Capture the cell that displays the provided text and extract its (x, y) central coordinate. 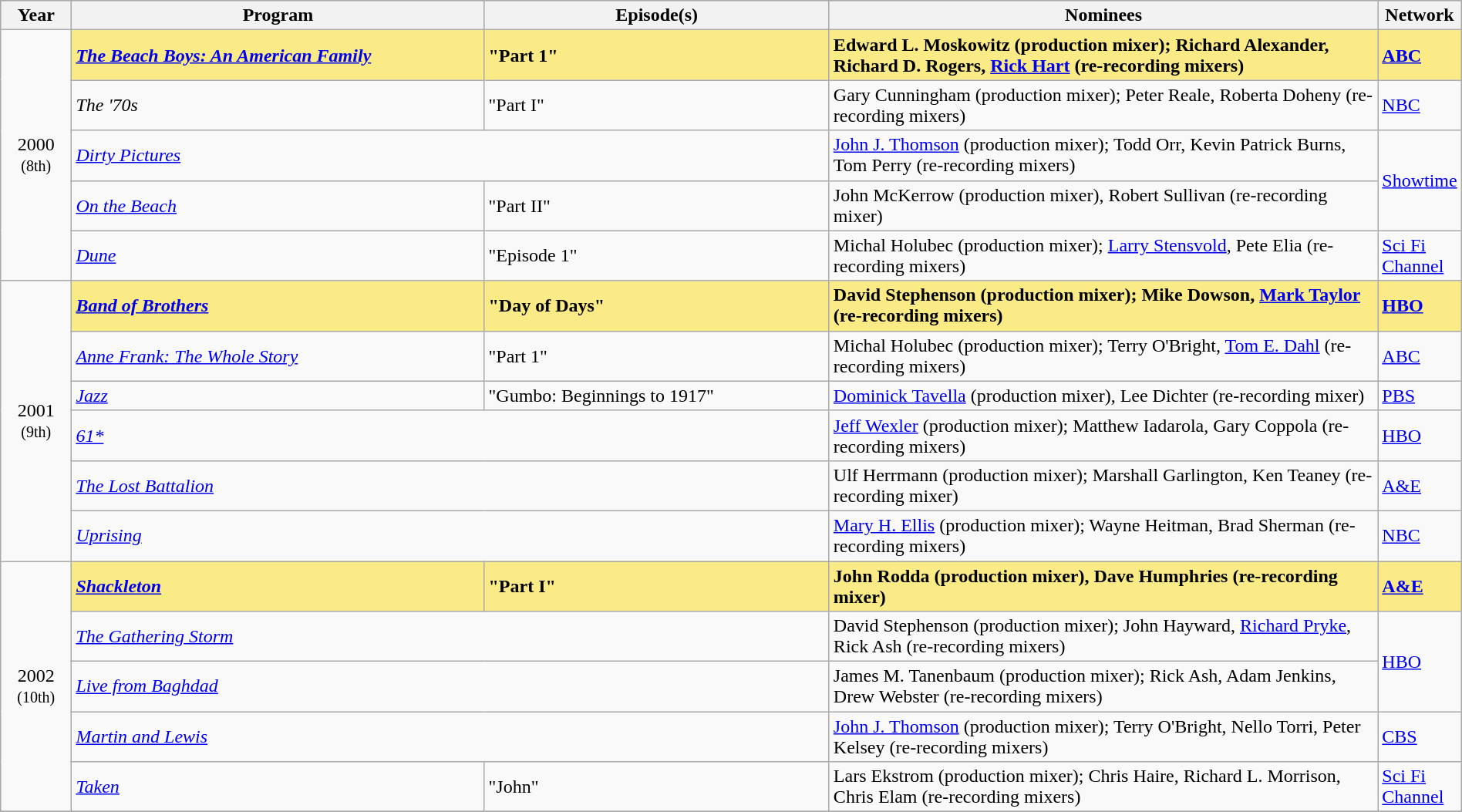
Dune (278, 256)
Edward L. Moskowitz (production mixer); Richard Alexander, Richard D. Rogers, Rick Hart (re-recording mixers) (1103, 56)
Jazz (278, 396)
Ulf Herrmann (production mixer); Marshall Garlington, Ken Teaney (re-recording mixer) (1103, 486)
The Beach Boys: An American Family (278, 56)
Dominick Tavella (production mixer), Lee Dichter (re-recording mixer) (1103, 396)
2002 (10th) (36, 686)
Lars Ekstrom (production mixer); Chris Haire, Richard L. Morrison, Chris Elam (re-recording mixers) (1103, 787)
PBS (1420, 396)
Live from Baghdad (450, 686)
Episode(s) (657, 15)
Jeff Wexler (production mixer); Matthew Iadarola, Gary Coppola (re-recording mixers) (1103, 435)
Mary H. Ellis (production mixer); Wayne Heitman, Brad Sherman (re-recording mixers) (1103, 535)
61* (450, 435)
Network (1420, 15)
On the Beach (278, 205)
2001 (9th) (36, 421)
John Rodda (production mixer), Dave Humphries (re-recording mixer) (1103, 586)
"Day of Days" (657, 305)
The Lost Battalion (450, 486)
Band of Brothers (278, 305)
"Part II" (657, 205)
John McKerrow (production mixer), Robert Sullivan (re-recording mixer) (1103, 205)
Shackleton (278, 586)
Michal Holubec (production mixer); Larry Stensvold, Pete Elia (re-recording mixers) (1103, 256)
Michal Holubec (production mixer); Terry O'Bright, Tom E. Dahl (re-recording mixers) (1103, 356)
James M. Tanenbaum (production mixer); Rick Ash, Adam Jenkins, Drew Webster (re-recording mixers) (1103, 686)
CBS (1420, 737)
Program (278, 15)
Showtime (1420, 180)
Gary Cunningham (production mixer); Peter Reale, Roberta Doheny (re-recording mixers) (1103, 105)
Nominees (1103, 15)
David Stephenson (production mixer); Mike Dowson, Mark Taylor (re-recording mixers) (1103, 305)
David Stephenson (production mixer); John Hayward, Richard Pryke, Rick Ash (re-recording mixers) (1103, 637)
"Gumbo: Beginnings to 1917" (657, 396)
Dirty Pictures (450, 156)
The '70s (278, 105)
Taken (278, 787)
John J. Thomson (production mixer); Terry O'Bright, Nello Torri, Peter Kelsey (re-recording mixers) (1103, 737)
John J. Thomson (production mixer); Todd Orr, Kevin Patrick Burns, Tom Perry (re-recording mixers) (1103, 156)
"Episode 1" (657, 256)
Anne Frank: The Whole Story (278, 356)
Year (36, 15)
"John" (657, 787)
Uprising (450, 535)
The Gathering Storm (450, 637)
2000 (8th) (36, 156)
Martin and Lewis (450, 737)
